Scan for the cell matching the given text and deliver its [X, Y] coordinate at center. 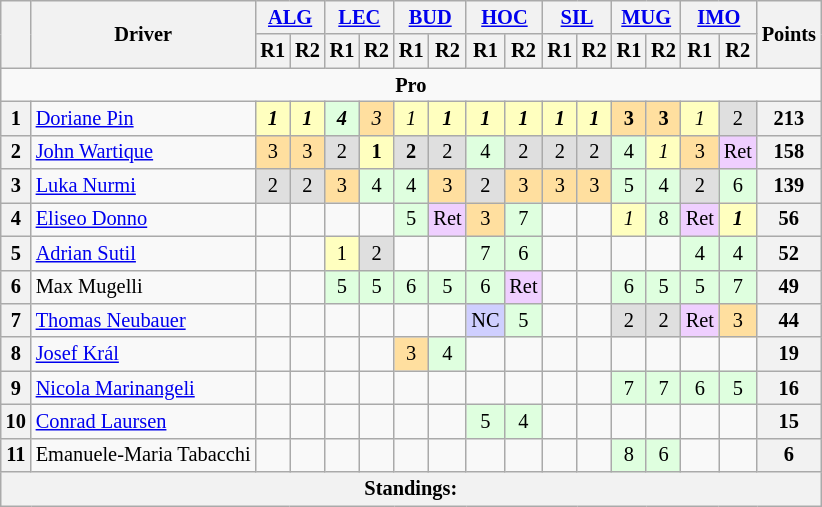
Points [789, 34]
Standings: [411, 489]
Driver [144, 34]
139 [789, 186]
56 [789, 219]
213 [789, 118]
10 [16, 421]
IMO [719, 17]
19 [789, 354]
Thomas Neubauer [144, 320]
LEC [360, 17]
16 [789, 388]
Josef Král [144, 354]
Emanuele-Maria Tabacchi [144, 455]
Pro [411, 85]
Eliseo Donno [144, 219]
158 [789, 152]
49 [789, 287]
Conrad Laursen [144, 421]
BUD [430, 17]
15 [789, 421]
9 [16, 388]
Max Mugelli [144, 287]
SIL [576, 17]
11 [16, 455]
Luka Nurmi [144, 186]
44 [789, 320]
MUG [646, 17]
52 [789, 253]
John Wartique [144, 152]
Doriane Pin [144, 118]
ALG [290, 17]
HOC [504, 17]
Nicola Marinangeli [144, 388]
NC [485, 320]
Adrian Sutil [144, 253]
